Search for the cell housing the specified text and yield its (x, y) center coordinate. 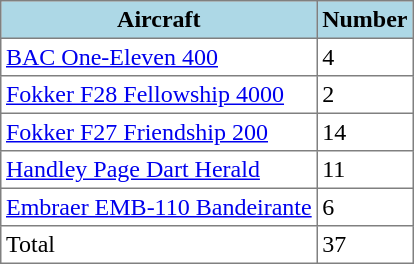
Fokker F27 Friendship 200 (159, 132)
4 (365, 57)
6 (365, 207)
Embraer EMB-110 Bandeirante (159, 207)
Fokker F28 Fellowship 4000 (159, 95)
Aircraft (159, 20)
11 (365, 170)
Handley Page Dart Herald (159, 170)
37 (365, 245)
Total (159, 245)
BAC One-Eleven 400 (159, 57)
14 (365, 132)
Number (365, 20)
2 (365, 95)
